Determine the [X, Y] coordinate at the center of the cell enclosing the given text.  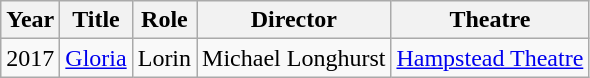
Title [96, 20]
Michael Longhurst [294, 58]
Lorin [164, 58]
Theatre [490, 20]
Gloria [96, 58]
2017 [30, 58]
Year [30, 20]
Role [164, 20]
Hampstead Theatre [490, 58]
Director [294, 20]
